Output the (X, Y) coordinate of the center of the cell containing the given text.  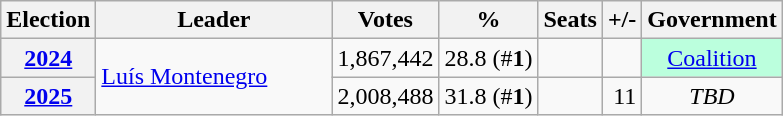
28.8 (#1) (488, 58)
TBD (712, 96)
31.8 (#1) (488, 96)
Seats (570, 20)
2024 (48, 58)
1,867,442 (386, 58)
Leader (214, 20)
Election (48, 20)
11 (622, 96)
Coalition (712, 58)
% (488, 20)
+/- (622, 20)
Luís Montenegro (214, 77)
Government (712, 20)
2025 (48, 96)
2,008,488 (386, 96)
Votes (386, 20)
